Determine the [X, Y] coordinate at the center of the cell enclosing the given text.  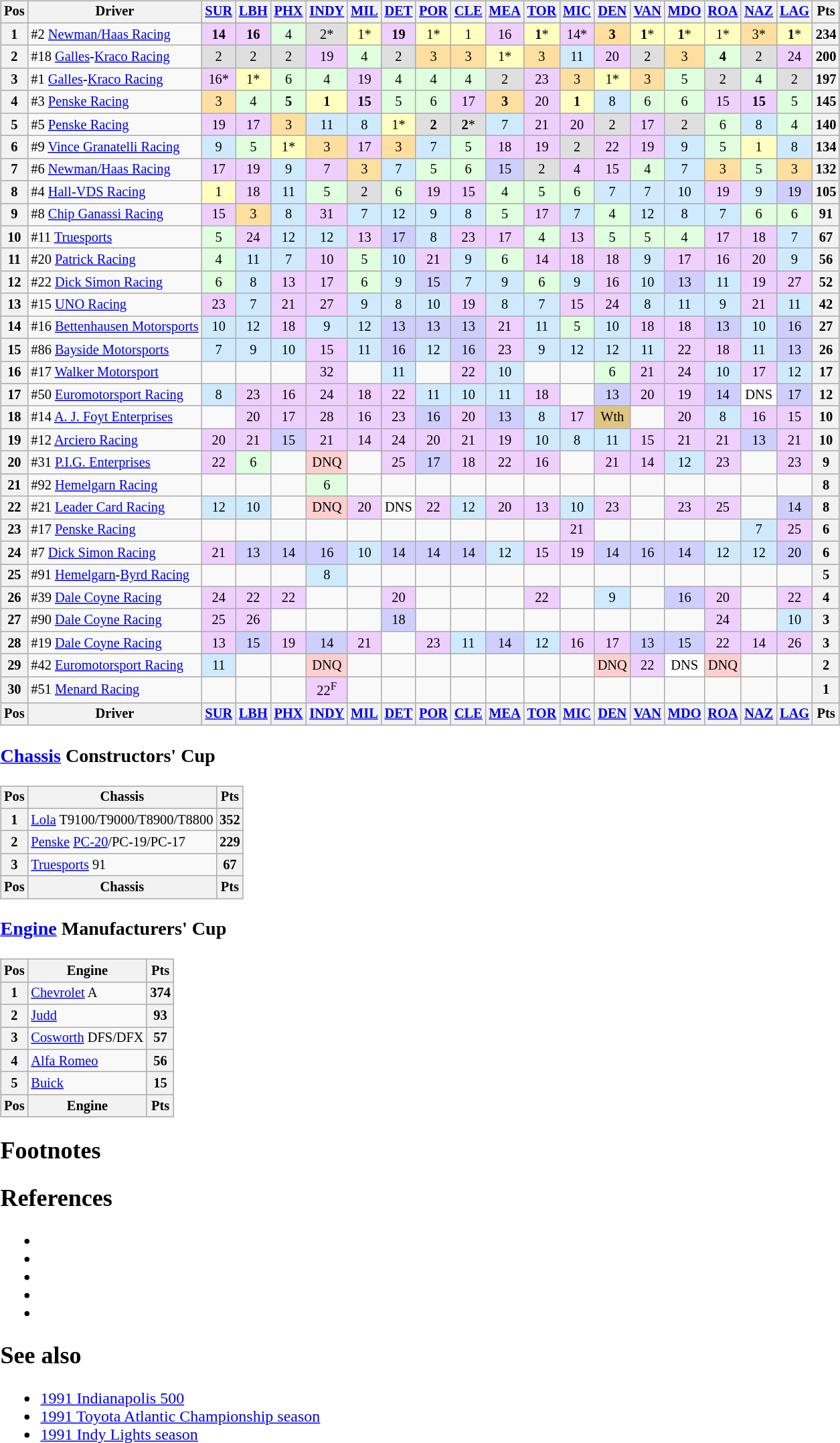
Judd [87, 1016]
93 [160, 1016]
16* [218, 80]
#6 Newman/Haas Racing [114, 169]
22F [327, 690]
#19 Dale Coyne Racing [114, 643]
105 [826, 192]
14* [577, 34]
#16 Bettenhausen Motorsports [114, 327]
Buick [87, 1083]
#42 Euromotorsport Racing [114, 666]
134 [826, 147]
#50 Euromotorsport Racing [114, 395]
91 [826, 215]
#15 UNO Racing [114, 305]
200 [826, 57]
374 [160, 993]
#17 Walker Motorsport [114, 372]
Penske PC-20/PC-19/PC-17 [122, 842]
#92 Hemelgarn Racing [114, 485]
#14 A. J. Foyt Enterprises [114, 417]
Chevrolet A [87, 993]
#12 Arciero Racing [114, 440]
29 [14, 666]
#90 Dale Coyne Racing [114, 620]
31 [327, 215]
#7 Dick Simon Racing [114, 552]
#39 Dale Coyne Racing [114, 598]
140 [826, 125]
30 [14, 690]
132 [826, 169]
229 [230, 842]
#86 Bayside Motorsports [114, 350]
#1 Galles-Kraco Racing [114, 80]
197 [826, 80]
#9 Vince Granatelli Racing [114, 147]
Alfa Romeo [87, 1061]
Lola T9100/T9000/T8900/T8800 [122, 820]
57 [160, 1039]
#17 Penske Racing [114, 530]
#31 P.I.G. Enterprises [114, 463]
3* [759, 34]
52 [826, 283]
#21 Leader Card Racing [114, 508]
#3 Penske Racing [114, 102]
#11 Truesports [114, 237]
#8 Chip Ganassi Racing [114, 215]
352 [230, 820]
145 [826, 102]
42 [826, 305]
Cosworth DFS/DFX [87, 1039]
#5 Penske Racing [114, 125]
#20 Patrick Racing [114, 260]
#91 Hemelgarn-Byrd Racing [114, 575]
#4 Hall-VDS Racing [114, 192]
Wth [612, 417]
32 [327, 372]
234 [826, 34]
#2 Newman/Haas Racing [114, 34]
#51 Menard Racing [114, 690]
Truesports 91 [122, 865]
#18 Galles-Kraco Racing [114, 57]
#22 Dick Simon Racing [114, 283]
